Find where the given text appears and provide that cell's center as [X, Y] coordinate. 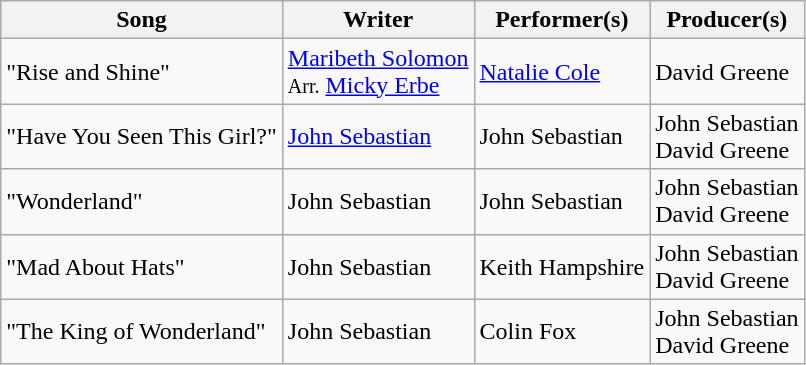
Song [142, 20]
David Greene [727, 72]
"The King of Wonderland" [142, 332]
"Mad About Hats" [142, 266]
Colin Fox [562, 332]
Producer(s) [727, 20]
"Have You Seen This Girl?" [142, 136]
Writer [378, 20]
Natalie Cole [562, 72]
"Wonderland" [142, 202]
Performer(s) [562, 20]
"Rise and Shine" [142, 72]
Maribeth SolomonArr. Micky Erbe [378, 72]
Keith Hampshire [562, 266]
